Return the [x, y] coordinate for the center point of the cell that contains the specified text.  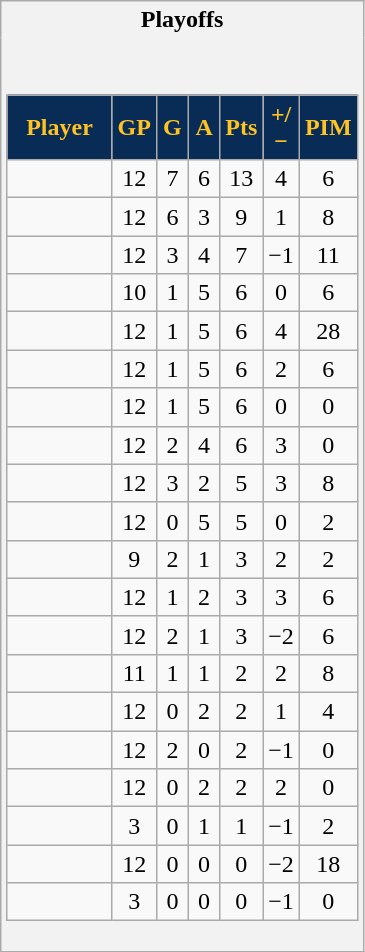
18 [328, 864]
Playoffs [182, 20]
G [172, 128]
A [204, 128]
13 [242, 179]
Pts [242, 128]
+/− [282, 128]
GP [134, 128]
10 [134, 293]
Player [60, 128]
PIM [328, 128]
28 [328, 331]
